Locate the cell with the specified text and output its [x, y] center coordinate. 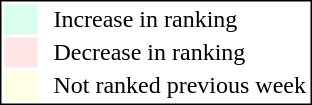
Decrease in ranking [180, 53]
Not ranked previous week [180, 85]
Increase in ranking [180, 19]
